Capture the cell that displays the provided text and extract its (x, y) central coordinate. 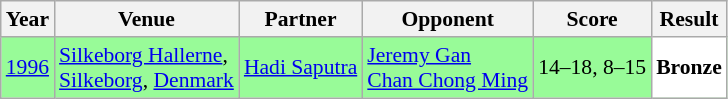
Score (592, 19)
14–18, 8–15 (592, 68)
Year (28, 19)
Silkeborg Hallerne,Silkeborg, Denmark (146, 68)
Result (689, 19)
1996 (28, 68)
Bronze (689, 68)
Hadi Saputra (300, 68)
Jeremy Gan Chan Chong Ming (448, 68)
Partner (300, 19)
Venue (146, 19)
Opponent (448, 19)
